Extract the (X, Y) coordinate from the center of the cell holding the provided text.  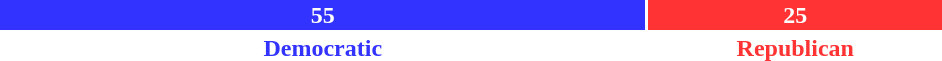
55 (323, 15)
25 (796, 15)
